Return the [X, Y] coordinate for the center point of the cell that contains the specified text.  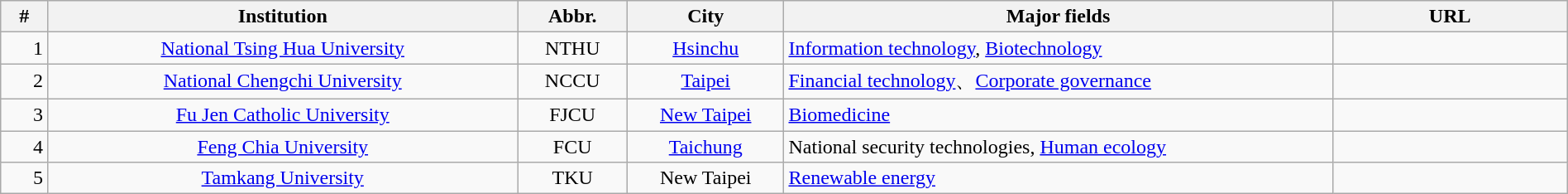
Fu Jen Catholic University [283, 114]
Financial technology、Corporate governance [1059, 81]
Information technology, Biotechnology [1059, 48]
Institution [283, 17]
Taichung [706, 147]
2 [25, 81]
5 [25, 178]
FCU [572, 147]
Renewable energy [1059, 178]
Biomedicine [1059, 114]
NTHU [572, 48]
3 [25, 114]
FJCU [572, 114]
Abbr. [572, 17]
Hsinchu [706, 48]
City [706, 17]
Taipei [706, 81]
National Chengchi University [283, 81]
NCCU [572, 81]
TKU [572, 178]
# [25, 17]
URL [1450, 17]
National security technologies, Human ecology [1059, 147]
Tamkang University [283, 178]
4 [25, 147]
National Tsing Hua University [283, 48]
1 [25, 48]
Major fields [1059, 17]
Feng Chia University [283, 147]
